Determine the [X, Y] coordinate at the center of the cell enclosing the given text.  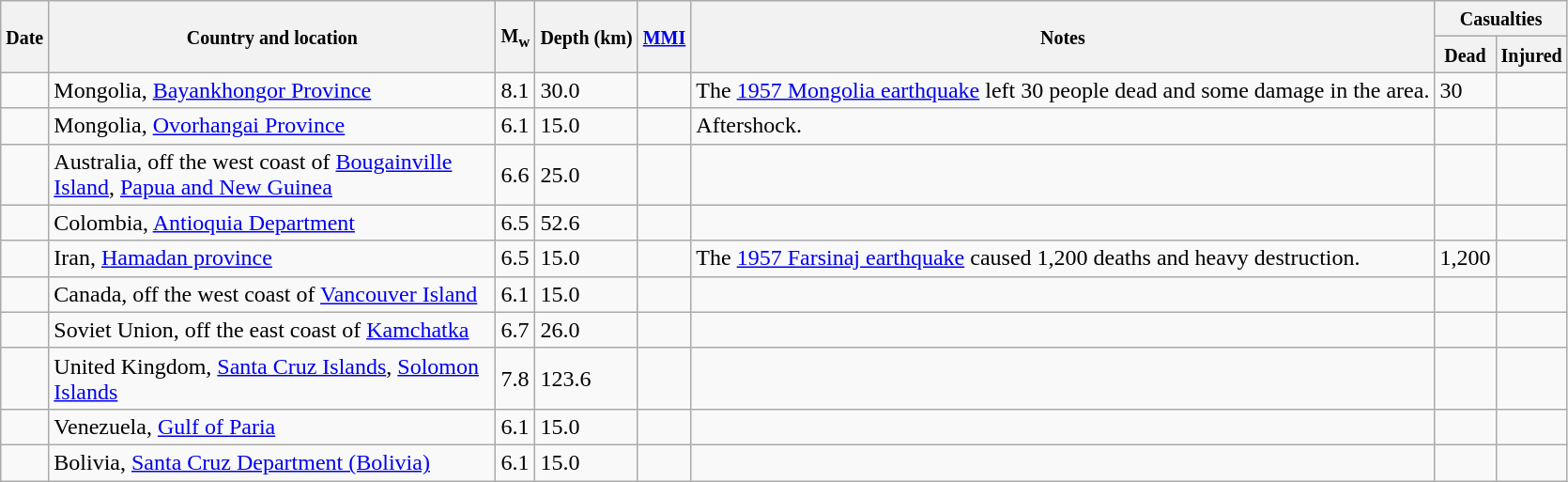
Bolivia, Santa Cruz Department (Bolivia) [272, 462]
Country and location [272, 37]
Aftershock. [1063, 126]
Colombia, Antioquia Department [272, 223]
Iran, Hamadan province [272, 258]
1,200 [1465, 258]
52.6 [586, 223]
United Kingdom, Santa Cruz Islands, Solomon Islands [272, 378]
6.6 [515, 175]
Canada, off the west coast of Vancouver Island [272, 294]
30 [1465, 90]
25.0 [586, 175]
Notes [1063, 37]
123.6 [586, 378]
Dead [1465, 54]
Australia, off the west coast of Bougainville Island, Papua and New Guinea [272, 175]
7.8 [515, 378]
Casualties [1500, 19]
Mongolia, Ovorhangai Province [272, 126]
Soviet Union, off the east coast of Kamchatka [272, 330]
Injured [1531, 54]
MMI [665, 37]
Depth (km) [586, 37]
30.0 [586, 90]
8.1 [515, 90]
Venezuela, Gulf of Paria [272, 427]
6.7 [515, 330]
26.0 [586, 330]
The 1957 Mongolia earthquake left 30 people dead and some damage in the area. [1063, 90]
Date [24, 37]
Mw [515, 37]
The 1957 Farsinaj earthquake caused 1,200 deaths and heavy destruction. [1063, 258]
Mongolia, Bayankhongor Province [272, 90]
